Extract the (x, y) coordinate from the center of the cell holding the provided text.  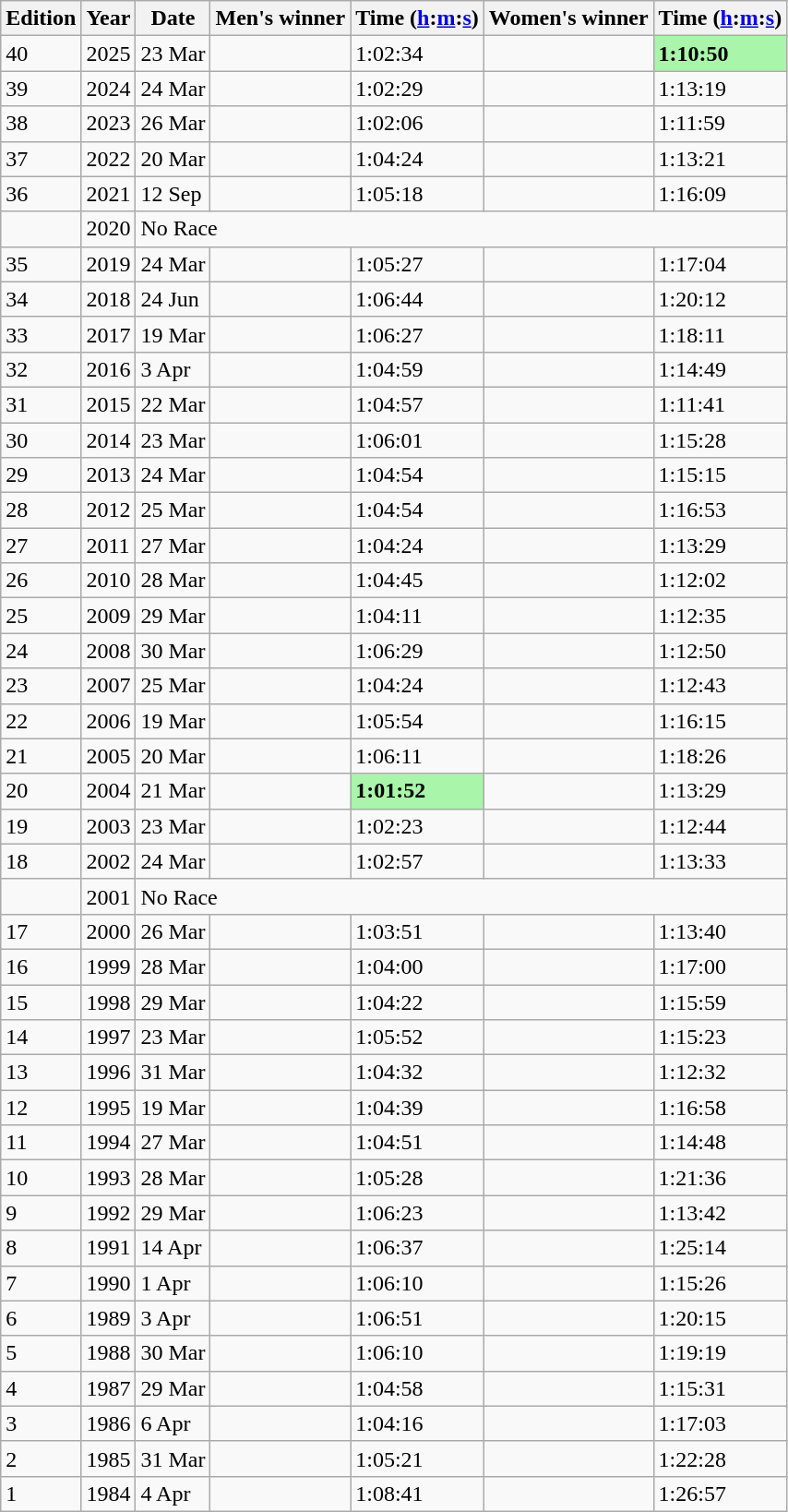
12 Sep (173, 194)
1992 (109, 1213)
1:17:00 (720, 966)
1:04:45 (417, 581)
31 (41, 404)
1:04:57 (417, 404)
1998 (109, 1002)
24 (41, 651)
1:20:12 (720, 299)
1:13:42 (720, 1213)
1:18:26 (720, 756)
1:13:19 (720, 89)
14 Apr (173, 1248)
32 (41, 369)
18 (41, 861)
17 (41, 931)
1985 (109, 1458)
33 (41, 334)
1 Apr (173, 1283)
1:05:28 (417, 1178)
1:20:15 (720, 1318)
1:06:29 (417, 651)
2000 (109, 931)
1:12:35 (720, 616)
1:05:54 (417, 721)
1991 (109, 1248)
2004 (109, 791)
1988 (109, 1353)
1:10:50 (720, 54)
Women's winner (568, 18)
2023 (109, 124)
1:02:57 (417, 861)
2003 (109, 826)
1993 (109, 1178)
21 (41, 756)
14 (41, 1038)
2007 (109, 686)
2005 (109, 756)
1:03:51 (417, 931)
5 (41, 1353)
2025 (109, 54)
1:06:11 (417, 756)
1:15:31 (720, 1388)
1:12:44 (720, 826)
2015 (109, 404)
1:04:22 (417, 1002)
2012 (109, 510)
13 (41, 1073)
2020 (109, 229)
38 (41, 124)
2008 (109, 651)
19 (41, 826)
1:17:03 (720, 1423)
1:04:11 (417, 616)
1:02:29 (417, 89)
1:06:51 (417, 1318)
1999 (109, 966)
1:05:27 (417, 264)
2002 (109, 861)
2017 (109, 334)
2001 (109, 896)
27 (41, 546)
1:05:18 (417, 194)
1:14:48 (720, 1143)
1986 (109, 1423)
1:04:51 (417, 1143)
3 (41, 1423)
1:14:49 (720, 369)
22 Mar (173, 404)
1:06:01 (417, 440)
1:18:11 (720, 334)
39 (41, 89)
1996 (109, 1073)
1:08:41 (417, 1494)
9 (41, 1213)
1:12:43 (720, 686)
1:04:00 (417, 966)
1:16:58 (720, 1108)
37 (41, 159)
2022 (109, 159)
1 (41, 1494)
1:12:32 (720, 1073)
1:13:33 (720, 861)
1:04:39 (417, 1108)
1:02:06 (417, 124)
11 (41, 1143)
2018 (109, 299)
35 (41, 264)
1:13:40 (720, 931)
2011 (109, 546)
1:26:57 (720, 1494)
1997 (109, 1038)
1:15:59 (720, 1002)
1984 (109, 1494)
1:02:23 (417, 826)
29 (41, 475)
1989 (109, 1318)
1:04:32 (417, 1073)
1:15:15 (720, 475)
Men's winner (281, 18)
26 (41, 581)
1:21:36 (720, 1178)
1990 (109, 1283)
16 (41, 966)
1:15:23 (720, 1038)
6 (41, 1318)
1:06:37 (417, 1248)
25 (41, 616)
1:04:16 (417, 1423)
1:04:58 (417, 1388)
8 (41, 1248)
2016 (109, 369)
1:01:52 (417, 791)
2009 (109, 616)
4 Apr (173, 1494)
22 (41, 721)
1:05:21 (417, 1458)
4 (41, 1388)
2021 (109, 194)
1:12:02 (720, 581)
1:02:34 (417, 54)
40 (41, 54)
1:13:21 (720, 159)
24 Jun (173, 299)
7 (41, 1283)
1:06:27 (417, 334)
15 (41, 1002)
2014 (109, 440)
1:15:28 (720, 440)
2010 (109, 581)
Edition (41, 18)
2006 (109, 721)
21 Mar (173, 791)
Year (109, 18)
36 (41, 194)
1987 (109, 1388)
1:19:19 (720, 1353)
1:16:53 (720, 510)
1:04:59 (417, 369)
1:11:59 (720, 124)
23 (41, 686)
1:16:15 (720, 721)
1:15:26 (720, 1283)
2019 (109, 264)
1:22:28 (720, 1458)
2 (41, 1458)
1:16:09 (720, 194)
1:06:23 (417, 1213)
34 (41, 299)
20 (41, 791)
28 (41, 510)
1:17:04 (720, 264)
2013 (109, 475)
1:05:52 (417, 1038)
1:06:44 (417, 299)
1995 (109, 1108)
1:11:41 (720, 404)
1994 (109, 1143)
10 (41, 1178)
6 Apr (173, 1423)
1:12:50 (720, 651)
12 (41, 1108)
2024 (109, 89)
1:25:14 (720, 1248)
30 (41, 440)
Date (173, 18)
